Find where the given text appears and provide that cell's center as (X, Y) coordinate. 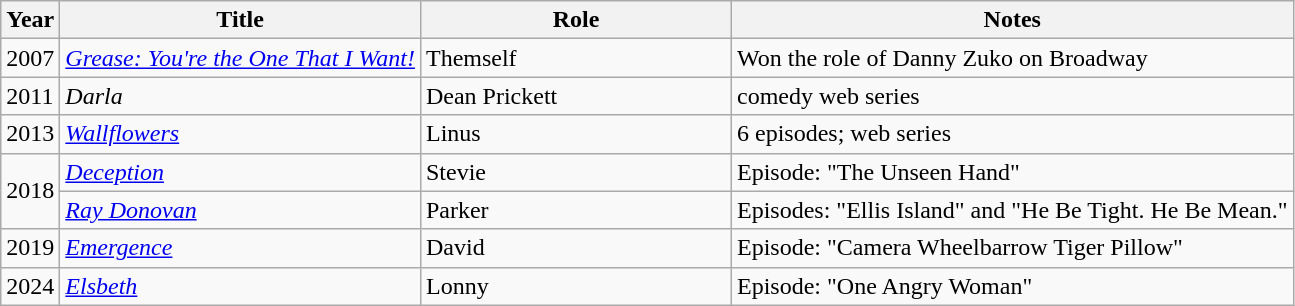
Won the role of Danny Zuko on Broadway (1013, 58)
2013 (30, 134)
2011 (30, 96)
Elsbeth (240, 286)
Stevie (576, 172)
Title (240, 20)
Dean Prickett (576, 96)
2019 (30, 248)
Episode: "The Unseen Hand" (1013, 172)
Year (30, 20)
2024 (30, 286)
Linus (576, 134)
Episode: "One Angry Woman" (1013, 286)
Wallflowers (240, 134)
Notes (1013, 20)
Grease: You're the One That I Want! (240, 58)
6 episodes; web series (1013, 134)
Episode: "Camera Wheelbarrow Tiger Pillow" (1013, 248)
Parker (576, 210)
Ray Donovan (240, 210)
Episodes: "Ellis Island" and "He Be Tight. He Be Mean." (1013, 210)
David (576, 248)
Themself (576, 58)
Lonny (576, 286)
2007 (30, 58)
2018 (30, 191)
Darla (240, 96)
Emergence (240, 248)
Role (576, 20)
comedy web series (1013, 96)
Deception (240, 172)
